Determine the (X, Y) coordinate at the center of the cell enclosing the given text.  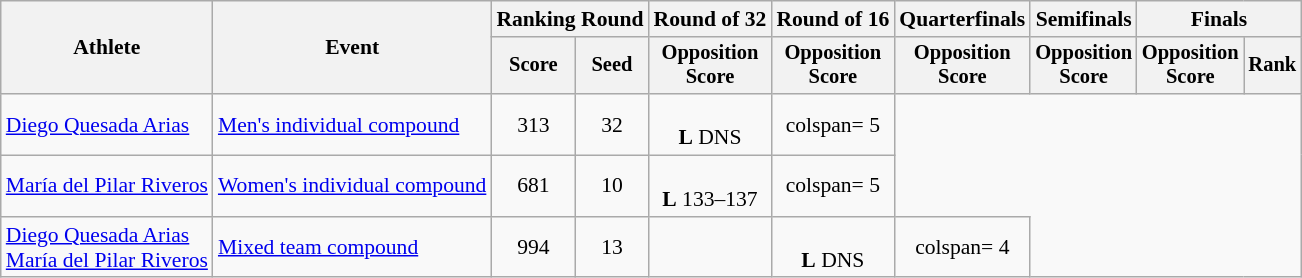
Men's individual compound (352, 124)
Diego Quesada Arias (107, 124)
Score (533, 66)
Seed (612, 66)
994 (533, 248)
32 (612, 124)
colspan= 4 (962, 248)
681 (533, 186)
Rank (1273, 66)
13 (612, 248)
Round of 32 (710, 19)
Round of 16 (832, 19)
Event (352, 48)
L 133–137 (710, 186)
Ranking Round (570, 19)
Diego Quesada AriasMaría del Pilar Riveros (107, 248)
Quarterfinals (962, 19)
Semifinals (1084, 19)
Finals (1219, 19)
Mixed team compound (352, 248)
María del Pilar Riveros (107, 186)
313 (533, 124)
Women's individual compound (352, 186)
10 (612, 186)
Athlete (107, 48)
